Extract the (x, y) coordinate from the center of the cell holding the provided text.  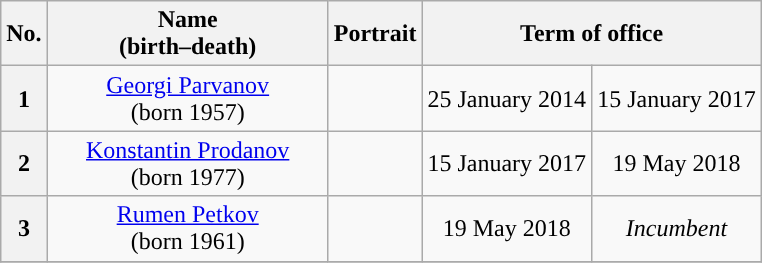
25 January 2014 (507, 98)
Term of office (592, 34)
1 (24, 98)
Konstantin Prodanov(born 1977) (188, 164)
Name(birth–death) (188, 34)
Portrait (375, 34)
Georgi Parvanov(born 1957) (188, 98)
No. (24, 34)
Rumen Petkov(born 1961) (188, 228)
Incumbent (677, 228)
3 (24, 228)
2 (24, 164)
